Capture the cell that displays the provided text and extract its (X, Y) central coordinate. 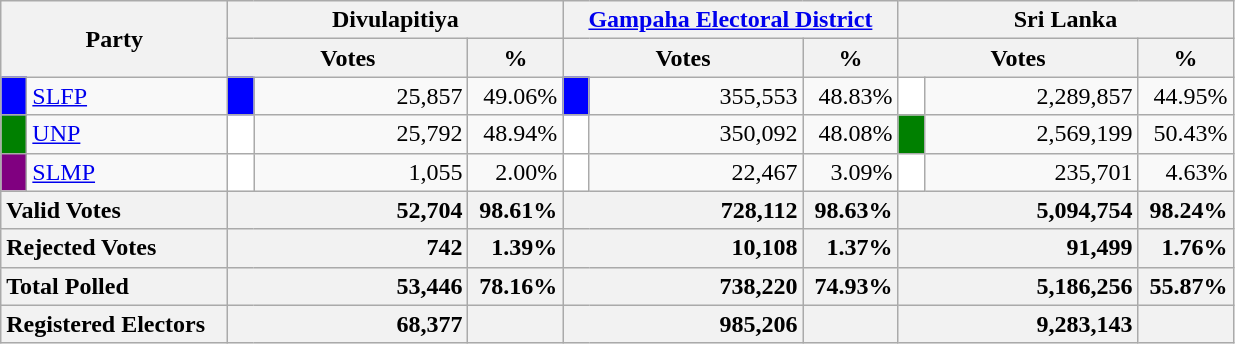
742 (348, 248)
74.93% (850, 286)
738,220 (683, 286)
5,094,754 (1018, 210)
985,206 (683, 324)
2.00% (516, 172)
728,112 (683, 210)
1,055 (361, 172)
52,704 (348, 210)
Registered Electors (114, 324)
53,446 (348, 286)
355,553 (696, 96)
1.39% (516, 248)
4.63% (1186, 172)
91,499 (1018, 248)
1.76% (1186, 248)
25,857 (361, 96)
2,289,857 (1031, 96)
68,377 (348, 324)
98.24% (1186, 210)
Total Polled (114, 286)
98.63% (850, 210)
3.09% (850, 172)
25,792 (361, 134)
22,467 (696, 172)
SLMP (128, 172)
Sri Lanka (1066, 20)
48.08% (850, 134)
1.37% (850, 248)
48.83% (850, 96)
10,108 (683, 248)
98.61% (516, 210)
Party (114, 39)
350,092 (696, 134)
50.43% (1186, 134)
44.95% (1186, 96)
Rejected Votes (114, 248)
Divulapitiya (396, 20)
9,283,143 (1018, 324)
235,701 (1031, 172)
Valid Votes (114, 210)
Gampaha Electoral District (730, 20)
55.87% (1186, 286)
UNP (128, 134)
2,569,199 (1031, 134)
48.94% (516, 134)
49.06% (516, 96)
SLFP (128, 96)
78.16% (516, 286)
5,186,256 (1018, 286)
